Identify which cell holds the provided text, then report its (x, y) central coordinate. 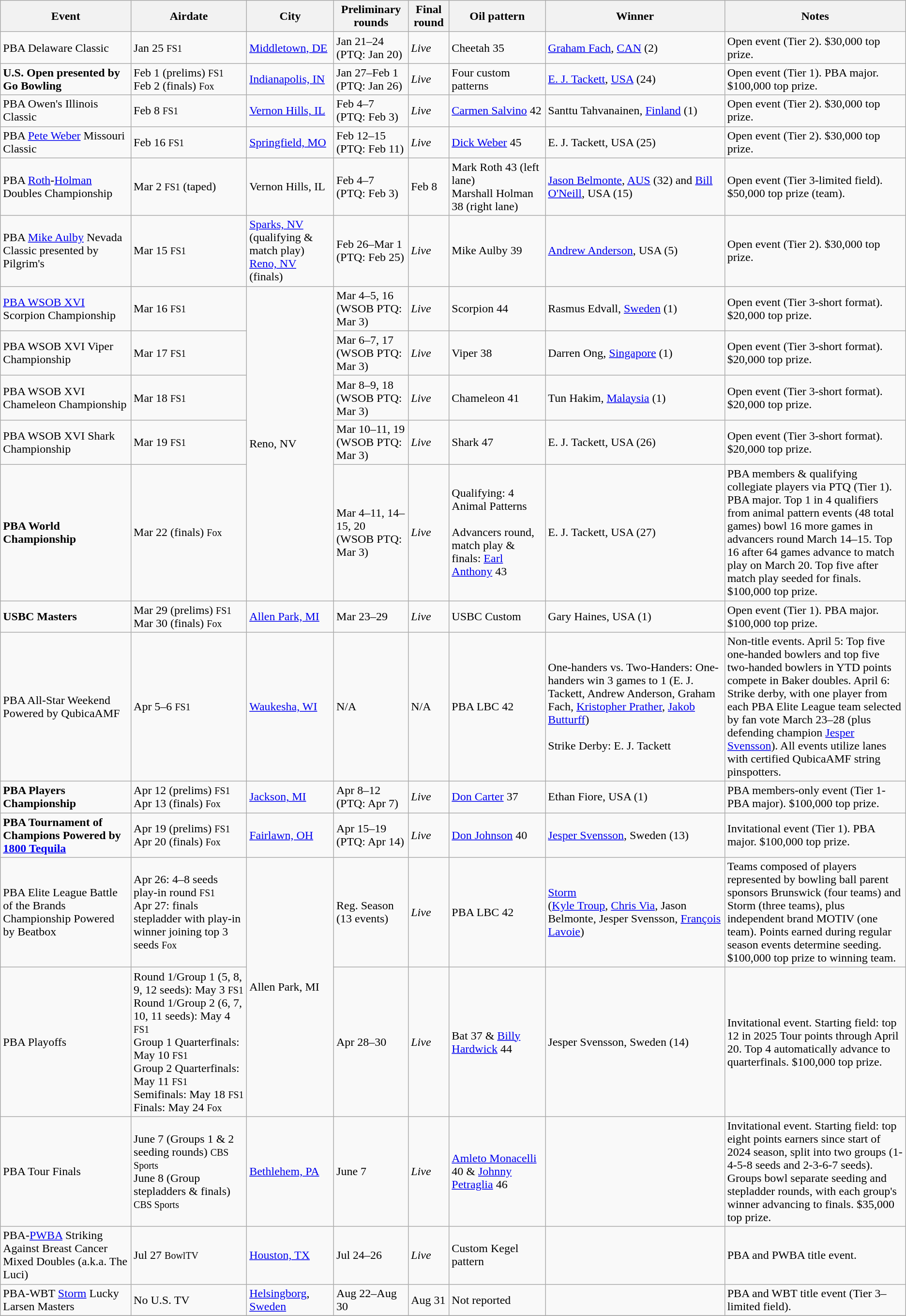
Final round (429, 16)
Not reported (498, 1300)
Airdate (189, 16)
Aug 31 (429, 1300)
June 7 (Groups 1 & 2 seeding rounds) CBS SportsJune 8 (Group stepladders & finals) CBS Sports (189, 1172)
Notes (815, 16)
PBA Roth-Holman Doubles Championship (66, 187)
Mar 23–29 (371, 616)
Helsingborg, Sweden (290, 1300)
Feb 8 (429, 187)
Mar 4–5, 16(WSOB PTQ: Mar 3) (371, 308)
Jesper Svensson, Sweden (13) (635, 835)
Open event (Tier 3-limited field). $50,000 top prize (team). (815, 187)
Fairlawn, OH (290, 835)
Feb 12–15(PTQ: Feb 11) (371, 142)
PBA and WBT title event (Tier 3–limited field). (815, 1300)
Jan 21–24(PTQ: Jan 20) (371, 47)
Invitational event. Starting field: top 12 in 2025 Tour points through April 20. Top 4 automatically advance to quarterfinals. $100,000 top prize. (815, 1042)
PBA-PWBA Striking Against Breast Cancer Mixed Doubles (a.k.a. The Luci) (66, 1255)
Bethlehem, PA (290, 1172)
PBA WSOB XVI Shark Championship (66, 442)
Winner (635, 16)
Four custom patterns (498, 79)
PBA World Championship (66, 533)
Apr 26: 4–8 seeds play-in round FS1Apr 27: finals stepladder with play-in winner joining top 3 seeds Fox (189, 912)
PBA WSOB XVI Viper Championship (66, 353)
Carmen Salvino 42 (498, 110)
Invitational event (Tier 1). PBA major. $100,000 top prize. (815, 835)
Apr 28–30 (371, 1042)
Aug 22–Aug 30 (371, 1300)
Dick Weber 45 (498, 142)
Mar 6–7, 17(WSOB PTQ: Mar 3) (371, 353)
Bat 37 & Billy Hardwick 44 (498, 1042)
USBC Masters (66, 616)
Mar 15 FS1 (189, 251)
Cheetah 35 (498, 47)
Viper 38 (498, 353)
Storm(Kyle Troup, Chris Via, Jason Belmonte, Jesper Svensson, François Lavoie) (635, 912)
Mar 4–11, 14–15, 20(WSOB PTQ: Mar 3) (371, 533)
Don Carter 37 (498, 797)
PBA members-only event (Tier 1-PBA major). $100,000 top prize. (815, 797)
Mar 2 FS1 (taped) (189, 187)
Apr 5–6 FS1 (189, 707)
PBA Pete Weber Missouri Classic (66, 142)
Jul 24–26 (371, 1255)
Santtu Tahvanainen, Finland (1) (635, 110)
Qualifying: 4 Animal PatternsAdvancers round, match play & finals: Earl Anthony 43 (498, 533)
Houston, TX (290, 1255)
Jul 27 BowlTV (189, 1255)
June 7 (371, 1172)
PBA Tour Finals (66, 1172)
U.S. Open presented by Go Bowling (66, 79)
E. J. Tackett, USA (26) (635, 442)
Feb 8 FS1 (189, 110)
Reno, NV (290, 444)
Graham Fach, CAN (2) (635, 47)
E. J. Tackett, USA (25) (635, 142)
Darren Ong, Singapore (1) (635, 353)
Amleto Monacelli 40 & Johnny Petraglia 46 (498, 1172)
Springfield, MO (290, 142)
Preliminary rounds (371, 16)
No U.S. TV (189, 1300)
Mar 22 (finals) Fox (189, 533)
E. J. Tackett, USA (27) (635, 533)
Mar 17 FS1 (189, 353)
Ethan Fiore, USA (1) (635, 797)
PBA Owen's Illinois Classic (66, 110)
PBA Delaware Classic (66, 47)
Custom Kegel pattern (498, 1255)
Chameleon 41 (498, 398)
Mar 29 (prelims) FS1Mar 30 (finals) Fox (189, 616)
Don Johnson 40 (498, 835)
Feb 1 (prelims) FS1Feb 2 (finals) Fox (189, 79)
Indianapolis, IN (290, 79)
PBA Tournament of Champions Powered by 1800 Tequila (66, 835)
Shark 47 (498, 442)
USBC Custom (498, 616)
Oil pattern (498, 16)
Mark Roth 43 (left lane)Marshall Holman 38 (right lane) (498, 187)
Apr 19 (prelims) FS1Apr 20 (finals) Fox (189, 835)
PBA and PWBA title event. (815, 1255)
Jan 27–Feb 1(PTQ: Jan 26) (371, 79)
PBA Mike Aulby Nevada Classic presented by Pilgrim's (66, 251)
Apr 15–19(PTQ: Apr 14) (371, 835)
Jan 25 FS1 (189, 47)
Sparks, NV (qualifying & match play)Reno, NV (finals) (290, 251)
Feb 16 FS1 (189, 142)
PBA Playoffs (66, 1042)
Andrew Anderson, USA (5) (635, 251)
PBA Elite League Battle of the Brands Championship Powered by Beatbox (66, 912)
Rasmus Edvall, Sweden (1) (635, 308)
Scorpion 44 (498, 308)
Jesper Svensson, Sweden (14) (635, 1042)
Mar 10–11, 19(WSOB PTQ: Mar 3) (371, 442)
Mar 8–9, 18(WSOB PTQ: Mar 3) (371, 398)
E. J. Tackett, USA (24) (635, 79)
Middletown, DE (290, 47)
Jackson, MI (290, 797)
PBA All-Star Weekend Powered by QubicaAMF (66, 707)
Reg. Season (13 events) (371, 912)
Waukesha, WI (290, 707)
Tun Hakim, Malaysia (1) (635, 398)
Gary Haines, USA (1) (635, 616)
Jason Belmonte, AUS (32) and Bill O'Neill, USA (15) (635, 187)
Mar 16 FS1 (189, 308)
Mar 19 FS1 (189, 442)
PBA WSOB XVI Chameleon Championship (66, 398)
Mar 18 FS1 (189, 398)
Mike Aulby 39 (498, 251)
PBA Players Championship (66, 797)
Apr 8–12(PTQ: Apr 7) (371, 797)
Apr 12 (prelims) FS1Apr 13 (finals) Fox (189, 797)
City (290, 16)
PBA WSOB XVI Scorpion Championship (66, 308)
Event (66, 16)
PBA-WBT Storm Lucky Larsen Masters (66, 1300)
Feb 26–Mar 1(PTQ: Feb 25) (371, 251)
